Scan for the cell matching the given text and deliver its [X, Y] coordinate at center. 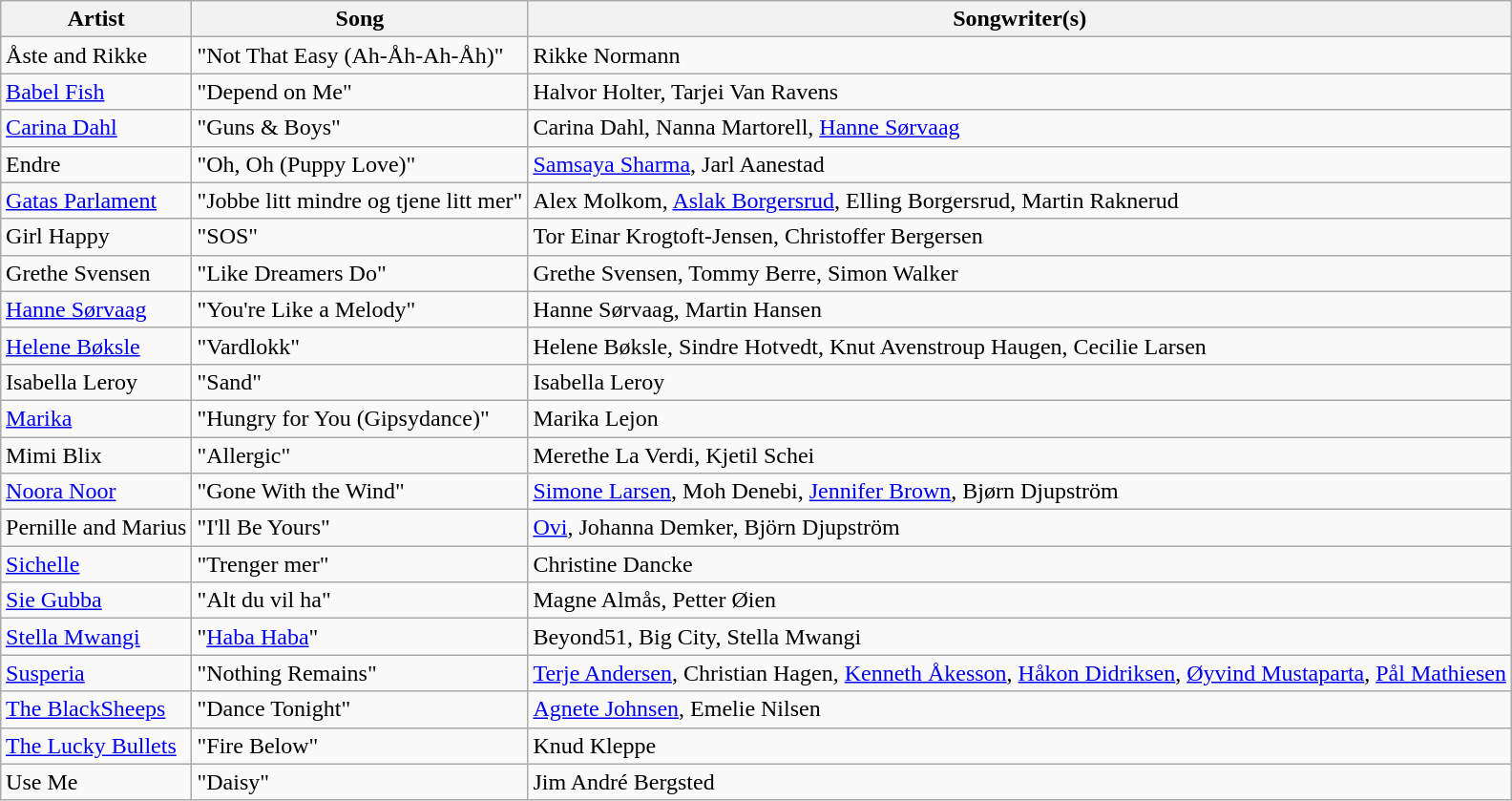
Christine Dancke [1019, 564]
Åste and Rikke [96, 55]
Grethe Svensen [96, 273]
Marika [96, 418]
Jim André Bergsted [1019, 782]
Song [360, 19]
Samsaya Sharma, Jarl Aanestad [1019, 164]
Girl Happy [96, 237]
The BlackSheeps [96, 709]
Artist [96, 19]
Beyond51, Big City, Stella Mwangi [1019, 637]
"Daisy" [360, 782]
"I'll Be Yours" [360, 528]
Helene Bøksle, Sindre Hotvedt, Knut Avenstroup Haugen, Cecilie Larsen [1019, 346]
Rikke Normann [1019, 55]
Pernille and Marius [96, 528]
Terje Andersen, Christian Hagen, Kenneth Åkesson, Håkon Didriksen, Øyvind Mustaparta, Pål Mathiesen [1019, 673]
Agnete Johnsen, Emelie Nilsen [1019, 709]
"Not That Easy (Ah-Åh-Ah-Åh)" [360, 55]
Songwriter(s) [1019, 19]
Grethe Svensen, Tommy Berre, Simon Walker [1019, 273]
"Guns & Boys" [360, 128]
"Gone With the Wind" [360, 492]
Babel Fish [96, 92]
"You're Like a Melody" [360, 309]
Alex Molkom, Aslak Borgersrud, Elling Borgersrud, Martin Raknerud [1019, 200]
The Lucky Bullets [96, 746]
"Depend on Me" [360, 92]
Hanne Sørvaag, Martin Hansen [1019, 309]
"Sand" [360, 382]
Stella Mwangi [96, 637]
Tor Einar Krogtoft-Jensen, Christoffer Bergersen [1019, 237]
Merethe La Verdi, Kjetil Schei [1019, 455]
"Nothing Remains" [360, 673]
"Oh, Oh (Puppy Love)" [360, 164]
"Dance Tonight" [360, 709]
Noora Noor [96, 492]
Helene Bøksle [96, 346]
Sichelle [96, 564]
Gatas Parlament [96, 200]
Use Me [96, 782]
"Trenger mer" [360, 564]
"Fire Below" [360, 746]
"Vardlokk" [360, 346]
Knud Kleppe [1019, 746]
Carina Dahl, Nanna Martorell, Hanne Sørvaag [1019, 128]
Halvor Holter, Tarjei Van Ravens [1019, 92]
Marika Lejon [1019, 418]
Endre [96, 164]
"Allergic" [360, 455]
"SOS" [360, 237]
Hanne Sørvaag [96, 309]
Simone Larsen, Moh Denebi, Jennifer Brown, Bjørn Djupström [1019, 492]
Sie Gubba [96, 601]
"Haba Haba" [360, 637]
"Jobbe litt mindre og tjene litt mer" [360, 200]
"Like Dreamers Do" [360, 273]
Magne Almås, Petter Øien [1019, 601]
Carina Dahl [96, 128]
Ovi, Johanna Demker, Björn Djupström [1019, 528]
Susperia [96, 673]
"Hungry for You (Gipsydance)" [360, 418]
"Alt du vil ha" [360, 601]
Mimi Blix [96, 455]
